Find where the given text appears and provide that cell's center as (x, y) coordinate. 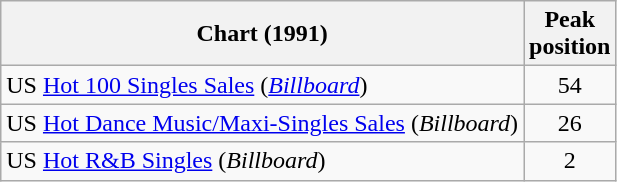
54 (570, 85)
2 (570, 161)
Peakposition (570, 34)
US Hot Dance Music/Maxi-Singles Sales (Billboard) (262, 123)
US Hot 100 Singles Sales (Billboard) (262, 85)
US Hot R&B Singles (Billboard) (262, 161)
26 (570, 123)
Chart (1991) (262, 34)
